Scan for the cell matching the given text and deliver its [X, Y] coordinate at center. 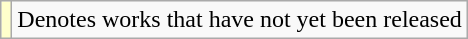
Denotes works that have not yet been released [240, 20]
